Return the (X, Y) coordinate for the center point of the cell that contains the specified text.  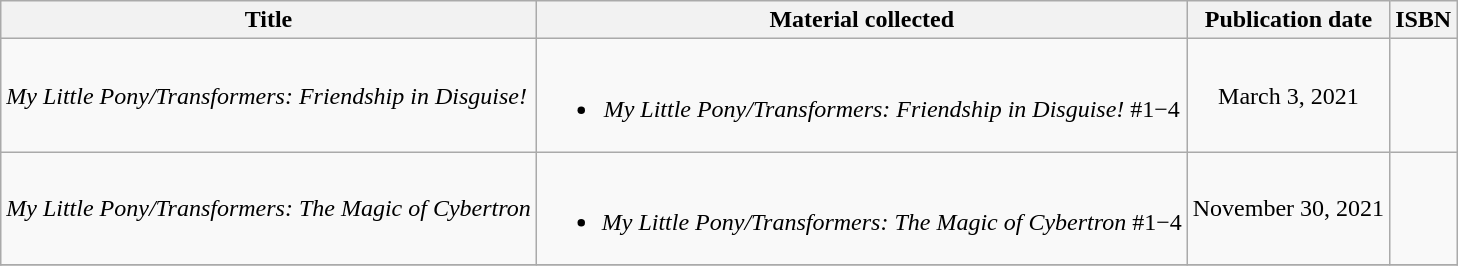
My Little Pony/Transformers: The Magic of Cybertron (268, 208)
March 3, 2021 (1288, 96)
Publication date (1288, 20)
November 30, 2021 (1288, 208)
My Little Pony/Transformers: Friendship in Disguise! #1−4 (862, 96)
Title (268, 20)
My Little Pony/Transformers: Friendship in Disguise! (268, 96)
My Little Pony/Transformers: The Magic of Cybertron #1−4 (862, 208)
Material collected (862, 20)
ISBN (1424, 20)
